Search for the cell housing the specified text and yield its (X, Y) center coordinate. 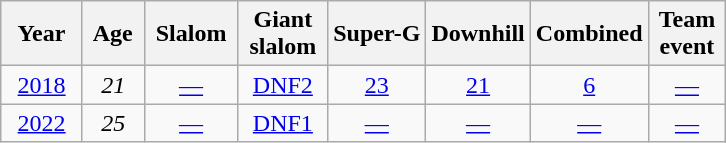
DNF2 (283, 85)
Team event (687, 34)
23 (377, 85)
2022 (42, 123)
2018 (42, 85)
6 (589, 85)
Year (42, 34)
DNF1 (283, 123)
Giant slalom (283, 34)
Combined (589, 34)
Super-G (377, 34)
Downhill (478, 34)
25 (113, 123)
Age (113, 34)
Slalom (191, 34)
